Return (X, Y) of the center of cell containing provided text 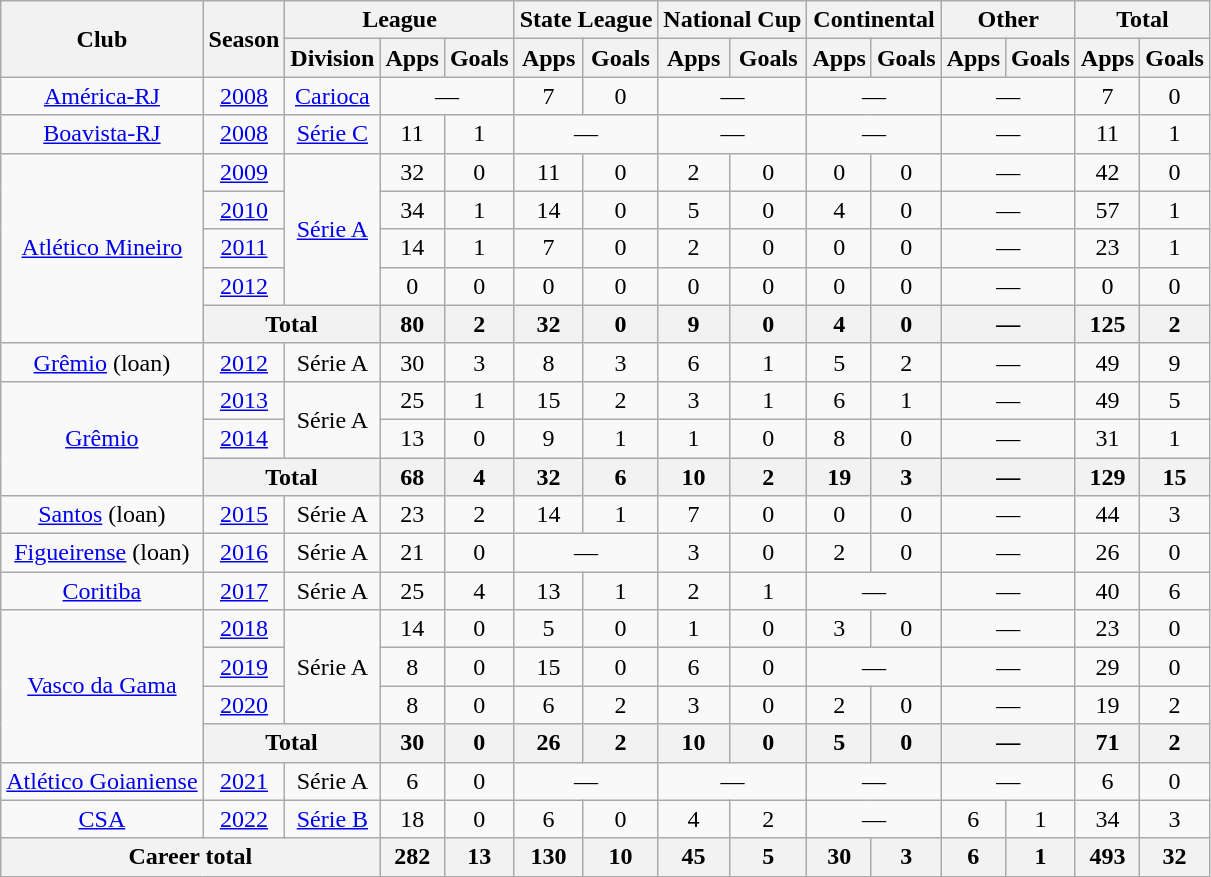
Figueirense (loan) (102, 553)
State League (586, 20)
Grêmio (102, 438)
Atlético Mineiro (102, 248)
Série C (332, 134)
29 (1107, 667)
League (400, 20)
2016 (244, 553)
57 (1107, 210)
Club (102, 39)
2020 (244, 705)
Série B (332, 819)
Coritiba (102, 591)
42 (1107, 172)
2021 (244, 781)
18 (412, 819)
130 (548, 857)
2010 (244, 210)
Santos (loan) (102, 515)
CSA (102, 819)
129 (1107, 477)
2015 (244, 515)
31 (1107, 438)
40 (1107, 591)
Vasco da Gama (102, 686)
2017 (244, 591)
44 (1107, 515)
2019 (244, 667)
Continental (874, 20)
71 (1107, 743)
2014 (244, 438)
125 (1107, 324)
National Cup (732, 20)
Division (332, 58)
Other (1008, 20)
68 (412, 477)
Boavista-RJ (102, 134)
2018 (244, 629)
493 (1107, 857)
45 (694, 857)
2022 (244, 819)
21 (412, 553)
Carioca (332, 96)
2009 (244, 172)
282 (412, 857)
Career total (190, 857)
Season (244, 39)
América-RJ (102, 96)
Atlético Goianiense (102, 781)
80 (412, 324)
Grêmio (loan) (102, 362)
2013 (244, 400)
2011 (244, 248)
